Find where the given text appears and provide that cell's center as (X, Y) coordinate. 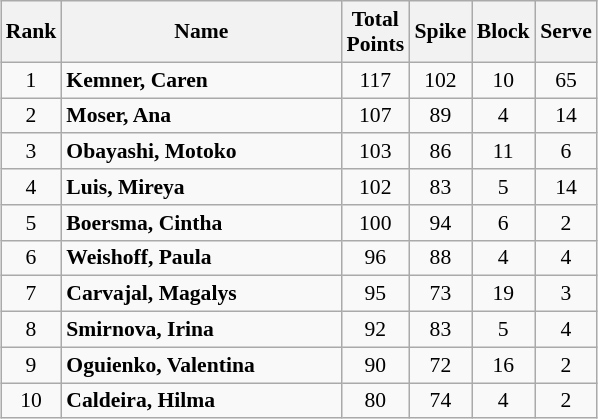
Total Points (375, 32)
Block (504, 32)
Carvajal, Magalys (201, 294)
Oguienko, Valentina (201, 365)
94 (440, 222)
Smirnova, Irina (201, 329)
Caldeira, Hilma (201, 400)
88 (440, 258)
86 (440, 151)
72 (440, 365)
103 (375, 151)
Luis, Mireya (201, 187)
11 (504, 151)
107 (375, 116)
96 (375, 258)
7 (32, 294)
117 (375, 80)
19 (504, 294)
1 (32, 80)
Boersma, Cintha (201, 222)
Name (201, 32)
Kemner, Caren (201, 80)
92 (375, 329)
8 (32, 329)
Weishoff, Paula (201, 258)
Rank (32, 32)
95 (375, 294)
65 (566, 80)
100 (375, 222)
16 (504, 365)
73 (440, 294)
9 (32, 365)
89 (440, 116)
90 (375, 365)
Moser, Ana (201, 116)
Obayashi, Motoko (201, 151)
74 (440, 400)
Spike (440, 32)
80 (375, 400)
Serve (566, 32)
